Search for the cell housing the specified text and yield its [x, y] center coordinate. 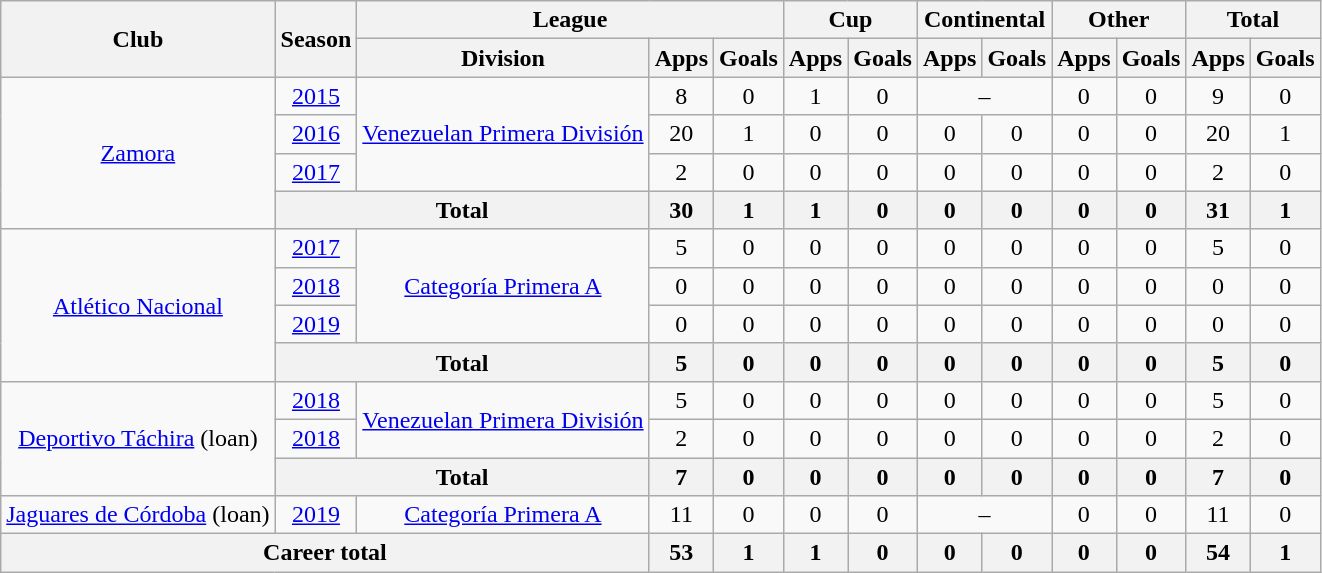
Cup [850, 20]
2016 [316, 134]
Zamora [138, 153]
9 [1218, 96]
Continental [984, 20]
Career total [325, 553]
Other [1119, 20]
8 [681, 96]
Atlético Nacional [138, 305]
31 [1218, 210]
30 [681, 210]
Division [503, 58]
53 [681, 553]
2015 [316, 96]
Deportivo Táchira (loan) [138, 438]
54 [1218, 553]
League [570, 20]
Jaguares de Córdoba (loan) [138, 515]
Club [138, 39]
Season [316, 39]
